Detect which cell encompasses the target text, then output its [X, Y] center coordinate. 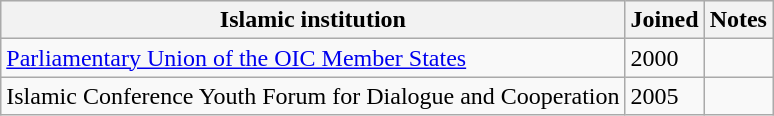
Islamic institution [313, 20]
Joined [664, 20]
Notes [738, 20]
2005 [664, 96]
2000 [664, 58]
Islamic Conference Youth Forum for Dialogue and Cooperation [313, 96]
Parliamentary Union of the OIC Member States [313, 58]
